From the cell containing the given text, extract its center point as (X, Y) coordinate. 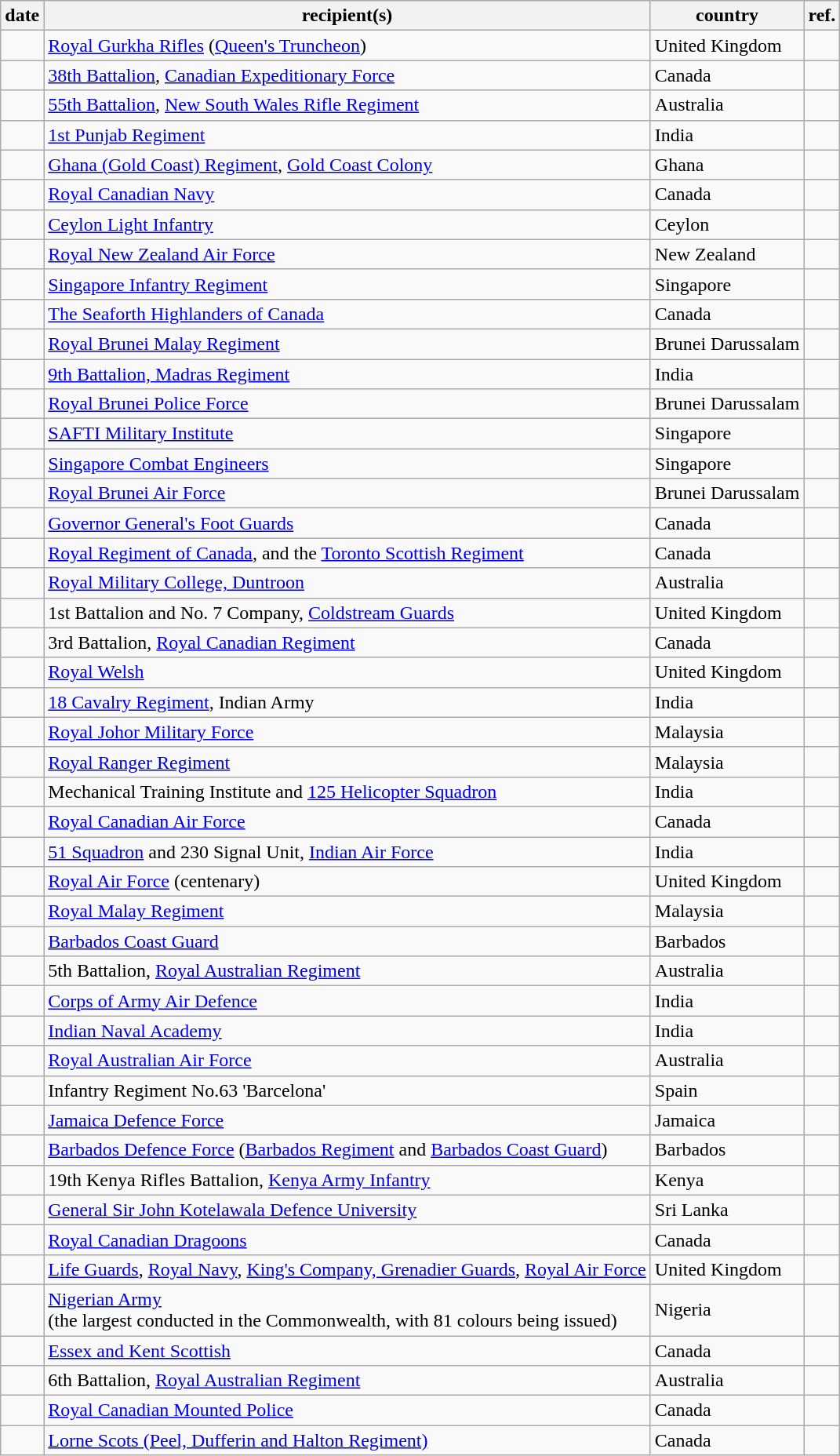
Essex and Kent Scottish (347, 1350)
Nigeria (727, 1310)
Spain (727, 1090)
Ghana (727, 165)
1st Battalion and No. 7 Company, Coldstream Guards (347, 613)
Governor General's Foot Guards (347, 523)
Royal Ranger Regiment (347, 762)
Kenya (727, 1180)
Jamaica Defence Force (347, 1120)
Royal Brunei Malay Regiment (347, 344)
9th Battalion, Madras Regiment (347, 374)
Royal Brunei Air Force (347, 493)
Lorne Scots (Peel, Dufferin and Halton Regiment) (347, 1440)
Ceylon (727, 224)
Barbados Coast Guard (347, 941)
The Seaforth Highlanders of Canada (347, 314)
SAFTI Military Institute (347, 434)
Barbados Defence Force (Barbados Regiment and Barbados Coast Guard) (347, 1150)
date (22, 16)
New Zealand (727, 254)
Royal Regiment of Canada, and the Toronto Scottish Regiment (347, 553)
Nigerian Army(the largest conducted in the Commonwealth, with 81 colours being issued) (347, 1310)
Corps of Army Air Defence (347, 1001)
Royal Johor Military Force (347, 732)
18 Cavalry Regiment, Indian Army (347, 702)
51 Squadron and 230 Signal Unit, Indian Air Force (347, 851)
3rd Battalion, Royal Canadian Regiment (347, 642)
Royal Canadian Air Force (347, 821)
Royal Brunei Police Force (347, 404)
5th Battalion, Royal Australian Regiment (347, 971)
Royal Canadian Dragoons (347, 1239)
Mechanical Training Institute and 125 Helicopter Squadron (347, 792)
6th Battalion, Royal Australian Regiment (347, 1381)
Indian Naval Academy (347, 1031)
Royal Canadian Mounted Police (347, 1410)
Royal Air Force (centenary) (347, 882)
Royal Malay Regiment (347, 912)
Royal New Zealand Air Force (347, 254)
Royal Military College, Duntroon (347, 583)
Life Guards, Royal Navy, King's Company, Grenadier Guards, Royal Air Force (347, 1269)
General Sir John Kotelawala Defence University (347, 1210)
Singapore Infantry Regiment (347, 284)
ref. (822, 16)
Royal Gurkha Rifles (Queen's Truncheon) (347, 45)
recipient(s) (347, 16)
Royal Canadian Navy (347, 195)
Infantry Regiment No.63 'Barcelona' (347, 1090)
19th Kenya Rifles Battalion, Kenya Army Infantry (347, 1180)
Royal Australian Air Force (347, 1061)
Sri Lanka (727, 1210)
55th Battalion, New South Wales Rifle Regiment (347, 105)
country (727, 16)
38th Battalion, Canadian Expeditionary Force (347, 75)
Singapore Combat Engineers (347, 464)
Jamaica (727, 1120)
Ceylon Light Infantry (347, 224)
Ghana (Gold Coast) Regiment, Gold Coast Colony (347, 165)
1st Punjab Regiment (347, 135)
Royal Welsh (347, 672)
